Provide the (X, Y) coordinate of the cell's center where the given text is located.  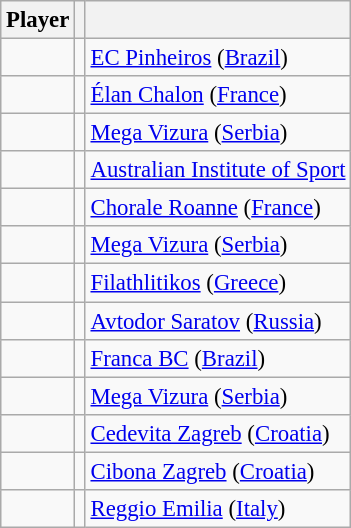
EC Pinheiros (Brazil) (218, 58)
Australian Institute of Sport (218, 170)
Élan Chalon (France) (218, 95)
Player (38, 20)
Cedevita Zagreb (Croatia) (218, 433)
Franca BC (Brazil) (218, 358)
Avtodor Saratov (Russia) (218, 321)
Reggio Emilia (Italy) (218, 509)
Cibona Zagreb (Croatia) (218, 471)
Filathlitikos (Greece) (218, 283)
Chorale Roanne (France) (218, 208)
